Pinpoint the cell where the given text exists, returning its [X, Y] midpoint coordinate. 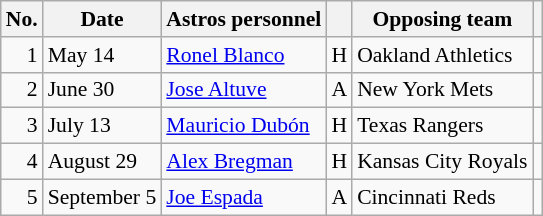
Astros personnel [244, 19]
Cincinnati Reds [442, 197]
May 14 [102, 55]
Oakland Athletics [442, 55]
September 5 [102, 197]
Ronel Blanco [244, 55]
July 13 [102, 126]
Texas Rangers [442, 126]
Mauricio Dubón [244, 126]
No. [22, 19]
Date [102, 19]
Kansas City Royals [442, 162]
2 [22, 90]
5 [22, 197]
Joe Espada [244, 197]
3 [22, 126]
4 [22, 162]
Opposing team [442, 19]
August 29 [102, 162]
Jose Altuve [244, 90]
June 30 [102, 90]
Alex Bregman [244, 162]
1 [22, 55]
New York Mets [442, 90]
